Return the [x, y] coordinate for the center point of the cell that contains the specified text.  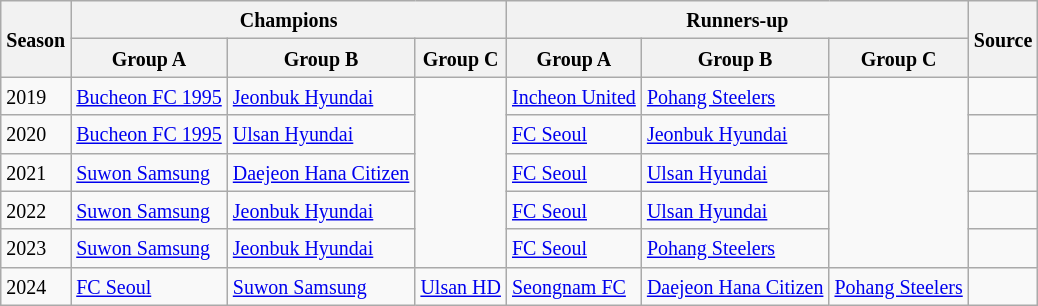
Runners-up [737, 20]
Ulsan HD [461, 286]
2020 [36, 134]
2021 [36, 172]
2022 [36, 210]
Source [1003, 39]
Champions [289, 20]
Incheon United [574, 96]
2019 [36, 96]
Seongnam FC [574, 286]
2024 [36, 286]
Season [36, 39]
2023 [36, 248]
